Capture the cell that displays the provided text and extract its (x, y) central coordinate. 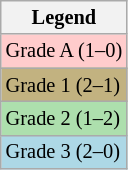
Legend (64, 17)
Grade 3 (2–0) (64, 152)
Grade 1 (2–1) (64, 85)
Grade 2 (1–2) (64, 118)
Grade A (1–0) (64, 51)
